For the text-containing cell, return its midpoint in (x, y) coordinate format. 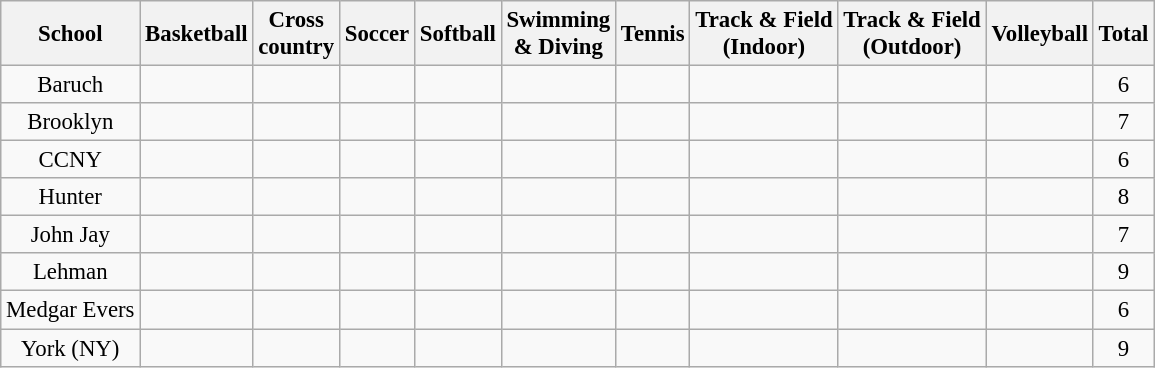
Lehman (70, 273)
Track & Field(Indoor) (764, 34)
Basketball (196, 34)
Hunter (70, 197)
York (NY) (70, 348)
Swimming& Diving (558, 34)
Soccer (376, 34)
Softball (458, 34)
Volleyball (1040, 34)
Track & Field(Outdoor) (912, 34)
School (70, 34)
Brooklyn (70, 122)
Crosscountry (296, 34)
Tennis (652, 34)
John Jay (70, 235)
8 (1123, 197)
CCNY (70, 160)
Total (1123, 34)
Baruch (70, 85)
Medgar Evers (70, 310)
